Detect which cell encompasses the target text, then output its [X, Y] center coordinate. 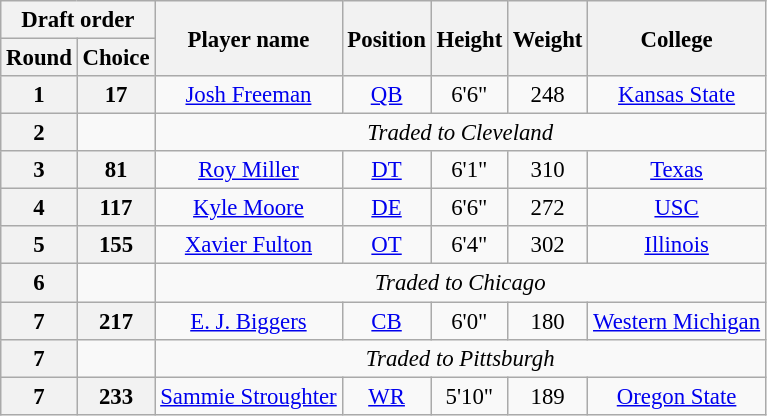
Oregon State [677, 396]
155 [116, 245]
6'4" [469, 245]
Traded to Pittsburgh [460, 358]
Illinois [677, 245]
6'0" [469, 321]
Draft order [78, 20]
OT [386, 245]
302 [548, 245]
Josh Freeman [248, 95]
4 [39, 208]
5'10" [469, 396]
Kansas State [677, 95]
117 [116, 208]
1 [39, 95]
Traded to Cleveland [460, 133]
Position [386, 38]
272 [548, 208]
310 [548, 170]
180 [548, 321]
E. J. Biggers [248, 321]
3 [39, 170]
Sammie Stroughter [248, 396]
CB [386, 321]
217 [116, 321]
Choice [116, 58]
233 [116, 396]
6 [39, 283]
Kyle Moore [248, 208]
QB [386, 95]
17 [116, 95]
6'1" [469, 170]
Round [39, 58]
5 [39, 245]
Player name [248, 38]
248 [548, 95]
DE [386, 208]
USC [677, 208]
Height [469, 38]
189 [548, 396]
WR [386, 396]
Roy Miller [248, 170]
Western Michigan [677, 321]
College [677, 38]
Traded to Chicago [460, 283]
DT [386, 170]
Weight [548, 38]
Xavier Fulton [248, 245]
2 [39, 133]
81 [116, 170]
Texas [677, 170]
